Scan for the cell matching the given text and deliver its (X, Y) coordinate at center. 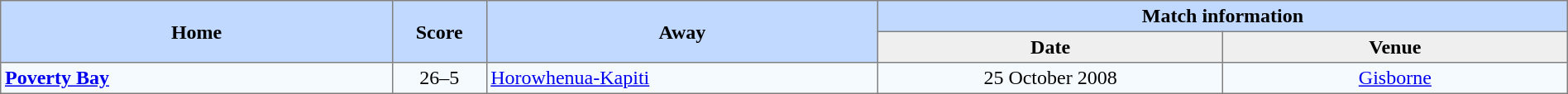
Poverty Bay (197, 78)
Horowhenua-Kapiti (682, 78)
26–5 (439, 78)
25 October 2008 (1050, 78)
Venue (1394, 47)
Away (682, 31)
Gisborne (1394, 78)
Date (1050, 47)
Match information (1223, 16)
Home (197, 31)
Score (439, 31)
